Capture the cell that displays the provided text and extract its [x, y] central coordinate. 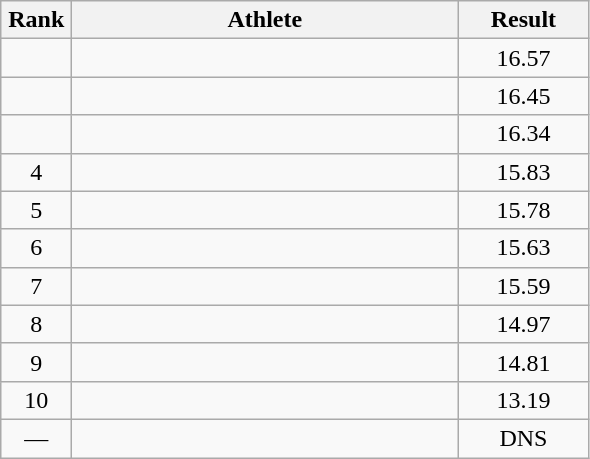
Result [524, 20]
7 [36, 286]
9 [36, 362]
Rank [36, 20]
16.45 [524, 96]
16.57 [524, 58]
DNS [524, 438]
10 [36, 400]
15.63 [524, 248]
13.19 [524, 400]
15.59 [524, 286]
4 [36, 172]
— [36, 438]
14.81 [524, 362]
15.78 [524, 210]
6 [36, 248]
8 [36, 324]
15.83 [524, 172]
5 [36, 210]
16.34 [524, 134]
Athlete [265, 20]
14.97 [524, 324]
